Scan for the cell matching the given text and deliver its (x, y) coordinate at center. 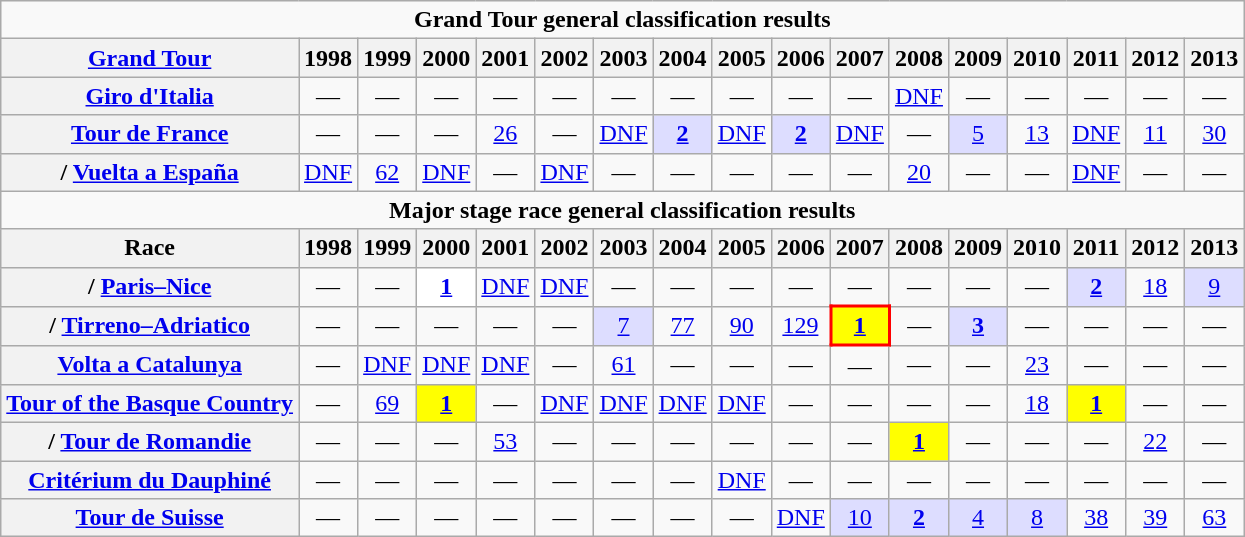
20 (918, 172)
8 (1038, 518)
53 (506, 441)
129 (800, 326)
69 (388, 403)
Giro d'Italia (150, 96)
10 (860, 518)
30 (1214, 134)
61 (624, 366)
3 (978, 326)
Grand Tour (150, 58)
Race (150, 248)
/ Tour de Romandie (150, 441)
4 (978, 518)
9 (1214, 286)
Major stage race general classification results (622, 210)
Grand Tour general classification results (622, 20)
Tour de Suisse (150, 518)
22 (1156, 441)
5 (978, 134)
38 (1096, 518)
26 (506, 134)
62 (388, 172)
39 (1156, 518)
90 (742, 326)
/ Tirreno–Adriatico (150, 326)
77 (682, 326)
Critérium du Dauphiné (150, 479)
Tour de France (150, 134)
23 (1038, 366)
Volta a Catalunya (150, 366)
11 (1156, 134)
/ Paris–Nice (150, 286)
7 (624, 326)
63 (1214, 518)
/ Vuelta a España (150, 172)
Tour of the Basque Country (150, 403)
13 (1038, 134)
